For the text-containing cell, return its midpoint in (x, y) coordinate format. 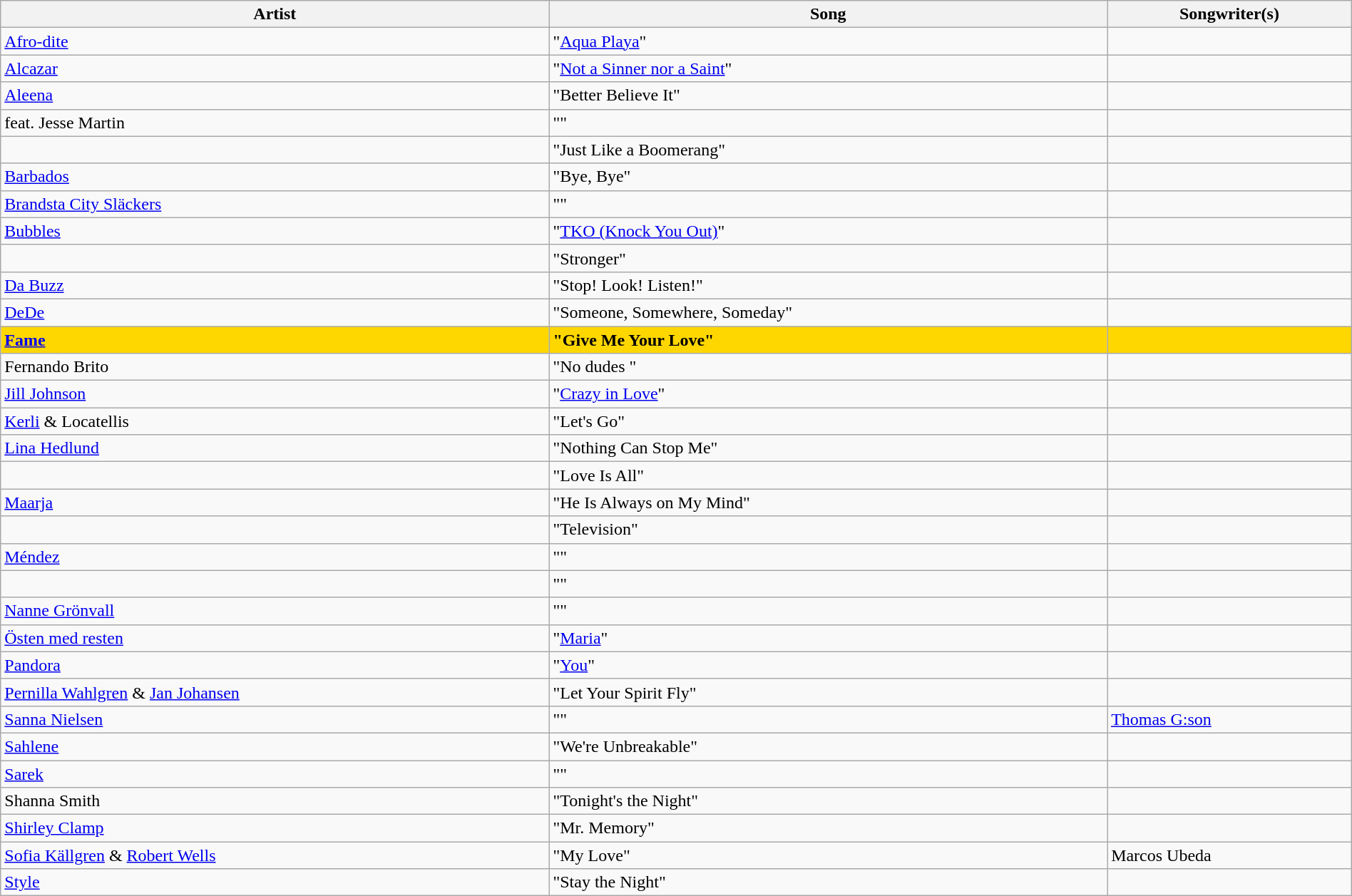
"He Is Always on My Mind" (829, 503)
"Stay the Night" (829, 882)
Lina Hedlund (275, 448)
"Better Believe It" (829, 96)
"Stronger" (829, 258)
"Aqua Playa" (829, 41)
Songwriter(s) (1229, 14)
DeDe (275, 312)
Style (275, 882)
"Crazy in Love" (829, 394)
"No dudes " (829, 367)
Artist (275, 14)
Barbados (275, 177)
Afro-dite (275, 41)
Méndez (275, 557)
Marcos Ubeda (1229, 855)
"Nothing Can Stop Me" (829, 448)
Brandsta City Släckers (275, 204)
"We're Unbreakable" (829, 746)
Östen med resten (275, 638)
"Not a Sinner nor a Saint" (829, 68)
"You" (829, 665)
feat. Jesse Martin (275, 123)
"Let's Go" (829, 421)
Aleena (275, 96)
Fame (275, 340)
Da Buzz (275, 285)
Sanna Nielsen (275, 719)
"My Love" (829, 855)
"Let Your Spirit Fly" (829, 692)
"Mr. Memory" (829, 828)
Sarek (275, 773)
"TKO (Knock You Out)" (829, 231)
"Give Me Your Love" (829, 340)
Maarja (275, 503)
Pandora (275, 665)
"Maria" (829, 638)
Song (829, 14)
Sahlene (275, 746)
Bubbles (275, 231)
Shanna Smith (275, 801)
"Bye, Bye" (829, 177)
Pernilla Wahlgren & Jan Johansen (275, 692)
Alcazar (275, 68)
Thomas G:son (1229, 719)
Fernando Brito (275, 367)
"Just Like a Boomerang" (829, 150)
"Love Is All" (829, 475)
Nanne Grönvall (275, 611)
Kerli & Locatellis (275, 421)
Jill Johnson (275, 394)
"Someone, Somewhere, Someday" (829, 312)
Shirley Clamp (275, 828)
"Stop! Look! Listen!" (829, 285)
"Television" (829, 530)
"Tonight's the Night" (829, 801)
Sofia Källgren & Robert Wells (275, 855)
